Detect which cell encompasses the target text, then output its [X, Y] center coordinate. 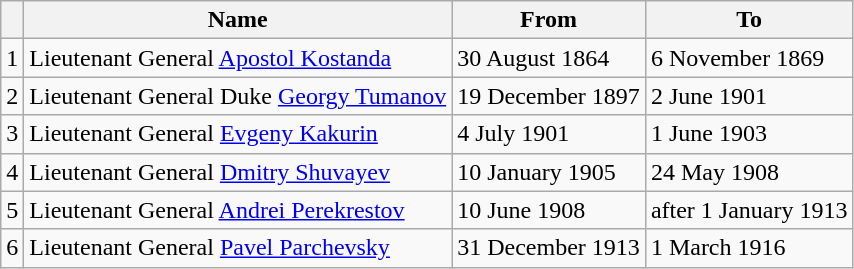
19 December 1897 [549, 96]
2 [12, 96]
31 December 1913 [549, 248]
after 1 January 1913 [749, 210]
6 November 1869 [749, 58]
Lieutenant General Dmitry Shuvayev [238, 172]
30 August 1864 [549, 58]
3 [12, 134]
4 July 1901 [549, 134]
1 March 1916 [749, 248]
6 [12, 248]
Lieutenant General Pavel Parchevsky [238, 248]
4 [12, 172]
Lieutenant General Duke Georgy Tumanov [238, 96]
Lieutenant General Andrei Perekrestov [238, 210]
From [549, 20]
Lieutenant General Evgeny Kakurin [238, 134]
Lieutenant General Apostol Kostanda [238, 58]
1 June 1903 [749, 134]
To [749, 20]
1 [12, 58]
10 January 1905 [549, 172]
10 June 1908 [549, 210]
Name [238, 20]
24 May 1908 [749, 172]
5 [12, 210]
2 June 1901 [749, 96]
